Pinpoint the cell where the given text exists, returning its (X, Y) midpoint coordinate. 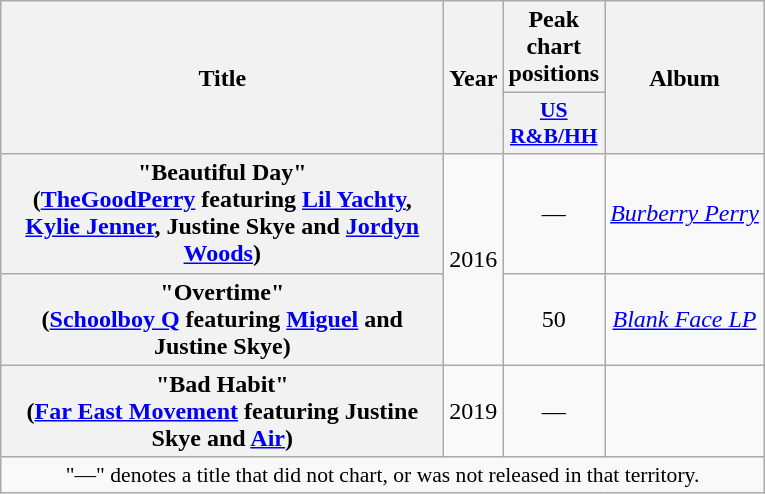
"—" denotes a title that did not chart, or was not released in that territory. (383, 475)
Peak chart positions (554, 47)
50 (554, 319)
2019 (474, 411)
Year (474, 78)
"Beautiful Day"(TheGoodPerry featuring Lil Yachty, Kylie Jenner, Justine Skye and Jordyn Woods) (222, 214)
"Overtime"(Schoolboy Q featuring Miguel and Justine Skye) (222, 319)
Burberry Perry (685, 214)
2016 (474, 260)
Blank Face LP (685, 319)
Album (685, 78)
US R&B/HH (554, 124)
Title (222, 78)
"Bad Habit"(Far East Movement featuring Justine Skye and Air) (222, 411)
